Output the [X, Y] coordinate of the center of the cell containing the given text.  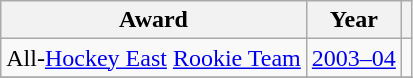
All-Hockey East Rookie Team [154, 58]
Year [354, 20]
Award [154, 20]
2003–04 [354, 58]
